Return [x, y] of the center of cell containing provided text 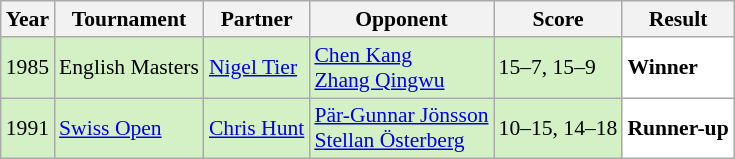
Nigel Tier [256, 68]
Pär-Gunnar Jönsson Stellan Österberg [401, 128]
English Masters [129, 68]
Chris Hunt [256, 128]
Swiss Open [129, 128]
Runner-up [678, 128]
Tournament [129, 19]
15–7, 15–9 [558, 68]
Partner [256, 19]
Result [678, 19]
Score [558, 19]
10–15, 14–18 [558, 128]
1991 [28, 128]
Chen Kang Zhang Qingwu [401, 68]
1985 [28, 68]
Winner [678, 68]
Opponent [401, 19]
Year [28, 19]
